Detect which cell encompasses the target text, then output its (x, y) center coordinate. 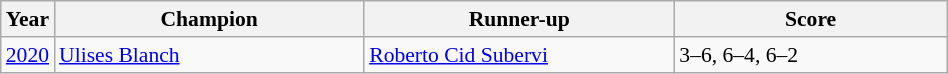
Runner-up (519, 19)
Year (28, 19)
2020 (28, 55)
Score (810, 19)
Roberto Cid Subervi (519, 55)
3–6, 6–4, 6–2 (810, 55)
Ulises Blanch (209, 55)
Champion (209, 19)
